Provide the [X, Y] coordinate of the cell's center where the given text is located.  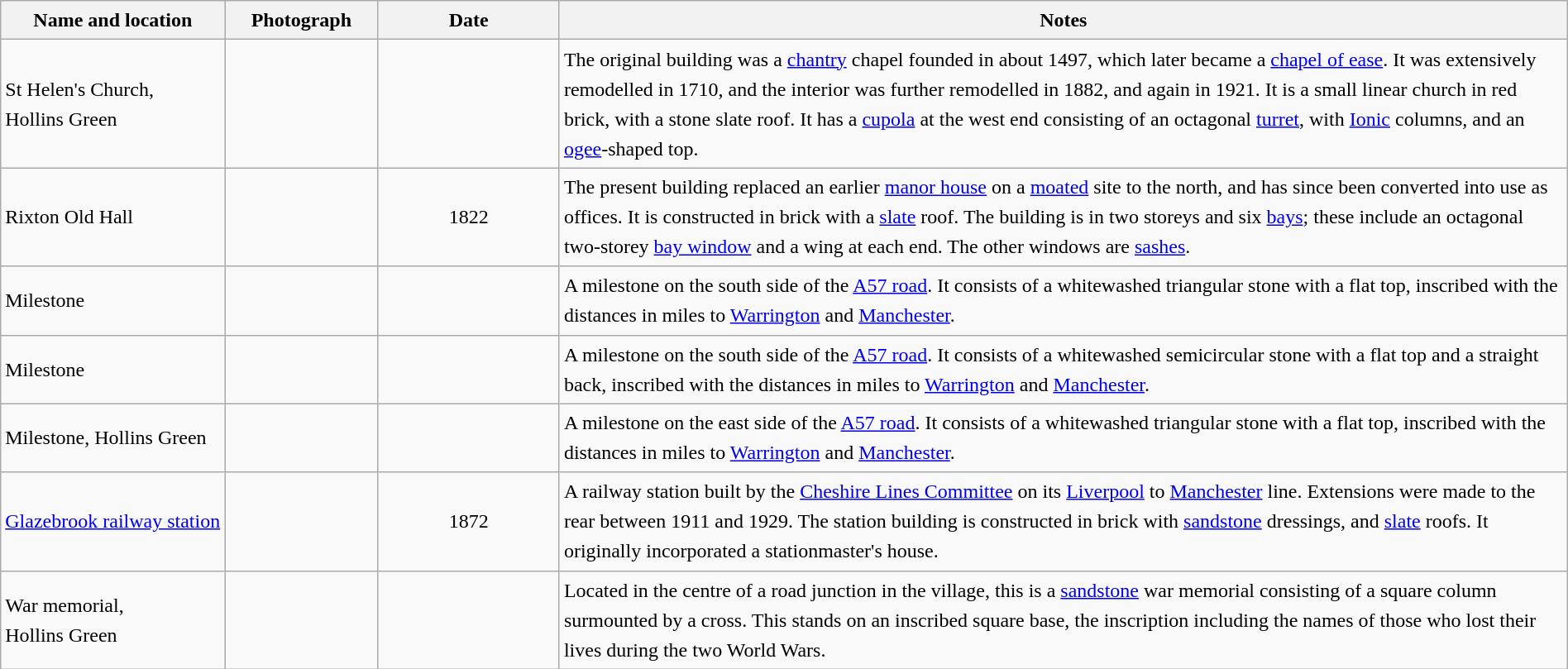
War memorial,Hollins Green [112, 620]
Rixton Old Hall [112, 217]
1872 [468, 521]
Date [468, 20]
Name and location [112, 20]
Glazebrook railway station [112, 521]
Notes [1064, 20]
Milestone, Hollins Green [112, 438]
St Helen's Church,Hollins Green [112, 104]
1822 [468, 217]
Photograph [301, 20]
